Output the [x, y] coordinate of the center of the cell containing the given text.  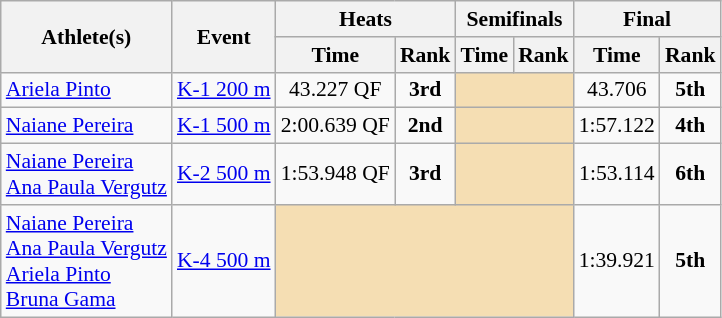
1:53.114 [617, 174]
Athlete(s) [86, 36]
Event [224, 36]
2nd [426, 126]
1:57.122 [617, 126]
Naiane PereiraAna Paula VergutzAriela PintoBruna Gama [86, 261]
6th [690, 174]
Final [648, 19]
Semifinals [514, 19]
K-4 500 m [224, 261]
K-2 500 m [224, 174]
1:39.921 [617, 261]
4th [690, 126]
Naiane Pereira [86, 126]
K-1 200 m [224, 90]
Naiane PereiraAna Paula Vergutz [86, 174]
43.706 [617, 90]
1:53.948 QF [336, 174]
Ariela Pinto [86, 90]
43.227 QF [336, 90]
K-1 500 m [224, 126]
2:00.639 QF [336, 126]
Heats [366, 19]
